Output the [X, Y] coordinate of the center of the cell containing the given text.  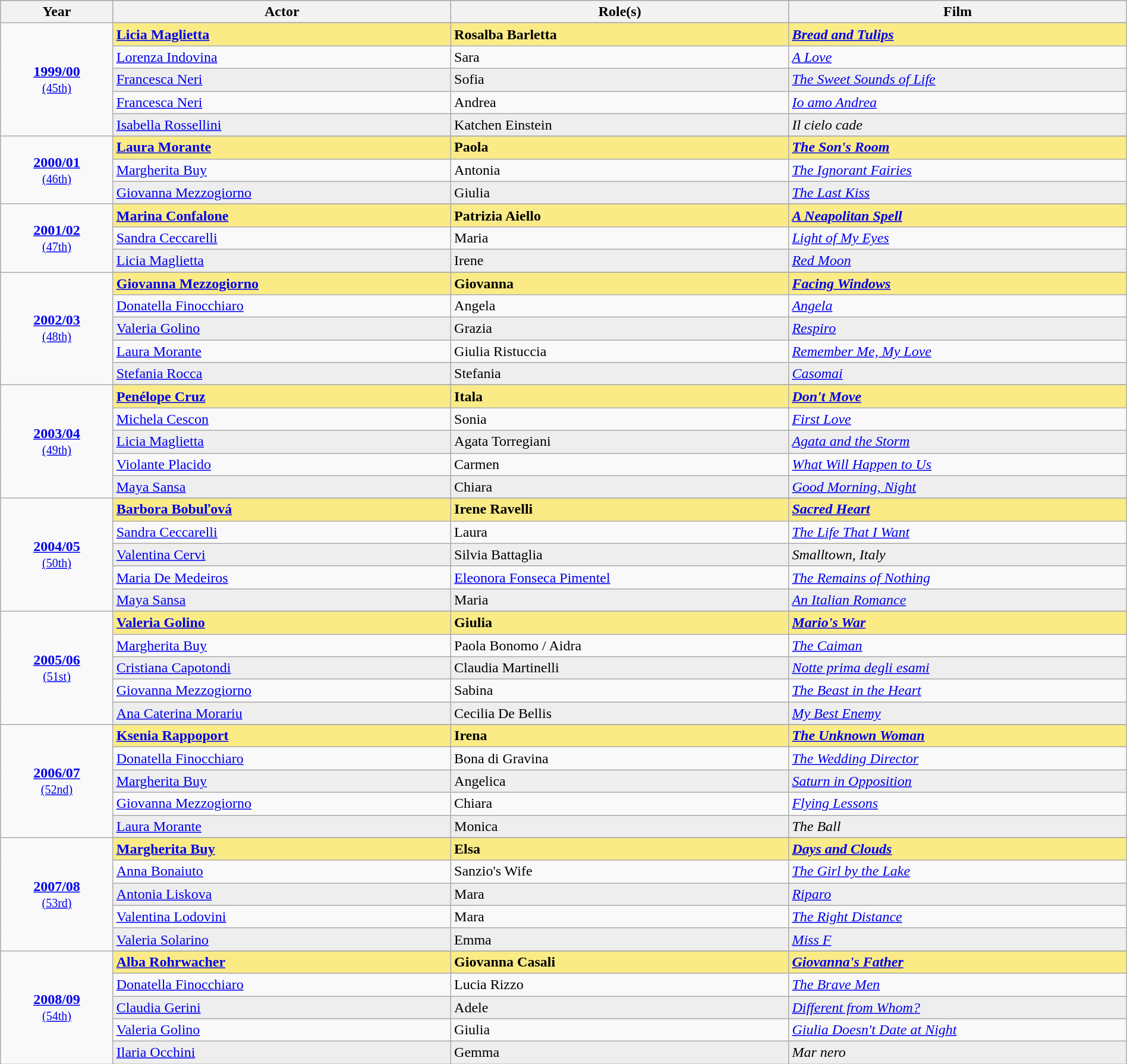
2004/05(50th) [57, 555]
Emma [620, 939]
Respiro [958, 329]
Lucia Rizzo [620, 984]
Sabina [620, 691]
The Girl by the Lake [958, 871]
Giulia Ristuccia [620, 351]
Barbora Bobuľová [282, 509]
Itala [620, 396]
Sacred Heart [958, 509]
What Will Happen to Us [958, 464]
Claudia Gerini [282, 1008]
Claudia Martinelli [620, 668]
Year [57, 12]
Facing Windows [958, 284]
Cristiana Capotondi [282, 668]
Carmen [620, 464]
Mar nero [958, 1053]
Different from Whom? [958, 1008]
Giovanna [620, 284]
Smalltown, Italy [958, 555]
Bona di Gravina [620, 758]
The Unknown Woman [958, 736]
Bread and Tulips [958, 34]
The Son's Room [958, 147]
Actor [282, 12]
Days and Clouds [958, 849]
Ksenia Rappoport [282, 736]
Agata and the Storm [958, 442]
2007/08(53rd) [57, 894]
Paola [620, 147]
The Beast in the Heart [958, 691]
Good Morning, Night [958, 487]
Violante Placido [282, 464]
Cecilia De Bellis [620, 713]
Anna Bonaiuto [282, 871]
Giovanna's Father [958, 962]
Sofia [620, 80]
Casomai [958, 374]
Mario's War [958, 622]
A Neapolitan Spell [958, 215]
The Ignorant Fairies [958, 170]
Role(s) [620, 12]
Don't Move [958, 396]
Alba Rohrwacher [282, 962]
Red Moon [958, 260]
Laura [620, 532]
Eleonora Fonseca Pimentel [620, 577]
Miss F [958, 939]
Stefania Rocca [282, 374]
The Last Kiss [958, 193]
Katchen Einstein [620, 125]
Andrea [620, 102]
2001/02(47th) [57, 238]
Ana Caterina Morariu [282, 713]
My Best Enemy [958, 713]
Grazia [620, 329]
Penélope Cruz [282, 396]
Paola Bonomo / Aidra [620, 645]
2006/07(52nd) [57, 781]
Irene Ravelli [620, 509]
Valeria Solarino [282, 939]
2000/01(46th) [57, 170]
Maria De Medeiros [282, 577]
1999/00(45th) [57, 80]
Marina Confalone [282, 215]
Sara [620, 57]
Riparo [958, 894]
Angelica [620, 781]
Flying Lessons [958, 804]
First Love [958, 419]
Sonia [620, 419]
The Caiman [958, 645]
Lorenza Indovina [282, 57]
Film [958, 12]
The Right Distance [958, 917]
The Ball [958, 826]
Patrizia Aiello [620, 215]
Antonia [620, 170]
Saturn in Opposition [958, 781]
Ilaria Occhini [282, 1053]
Sanzio's Wife [620, 871]
Io amo Andrea [958, 102]
Irena [620, 736]
Notte prima degli esami [958, 668]
The Remains of Nothing [958, 577]
The Sweet Sounds of Life [958, 80]
2003/04(49th) [57, 442]
Stefania [620, 374]
Monica [620, 826]
Rosalba Barletta [620, 34]
Adele [620, 1008]
Il cielo cade [958, 125]
Isabella Rossellini [282, 125]
A Love [958, 57]
Elsa [620, 849]
Giovanna Casali [620, 962]
2008/09(54th) [57, 1007]
2005/06(51st) [57, 668]
The Wedding Director [958, 758]
Valentina Cervi [282, 555]
Irene [620, 260]
Michela Cescon [282, 419]
Valentina Lodovini [282, 917]
2002/03(48th) [57, 329]
Giulia Doesn't Date at Night [958, 1030]
Remember Me, My Love [958, 351]
An Italian Romance [958, 600]
The Life That I Want [958, 532]
Gemma [620, 1053]
Silvia Battaglia [620, 555]
The Brave Men [958, 984]
Antonia Liskova [282, 894]
Agata Torregiani [620, 442]
Light of My Eyes [958, 238]
